For the text-containing cell, return its midpoint in (x, y) coordinate format. 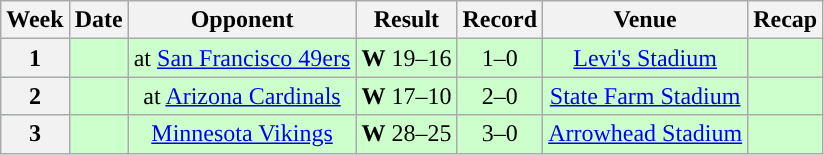
Record (500, 20)
Minnesota Vikings (242, 134)
W 28–25 (406, 134)
2–0 (500, 96)
W 17–10 (406, 96)
at San Francisco 49ers (242, 58)
Week (35, 20)
Venue (646, 20)
Arrowhead Stadium (646, 134)
3 (35, 134)
W 19–16 (406, 58)
at Arizona Cardinals (242, 96)
Recap (786, 20)
Levi's Stadium (646, 58)
2 (35, 96)
Opponent (242, 20)
1–0 (500, 58)
1 (35, 58)
Result (406, 20)
Date (98, 20)
3–0 (500, 134)
State Farm Stadium (646, 96)
